Find where the given text appears and provide that cell's center as (X, Y) coordinate. 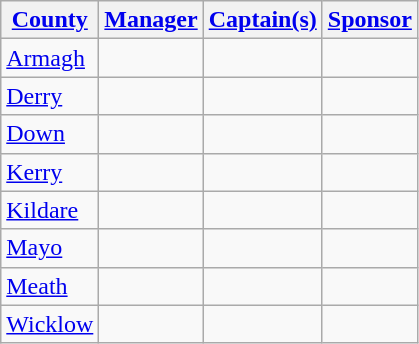
County (50, 20)
Captain(s) (262, 20)
Kerry (50, 172)
Wicklow (50, 324)
Manager (151, 20)
Armagh (50, 58)
Derry (50, 96)
Sponsor (370, 20)
Down (50, 134)
Meath (50, 286)
Kildare (50, 210)
Mayo (50, 248)
